Search for the cell housing the specified text and yield its (X, Y) center coordinate. 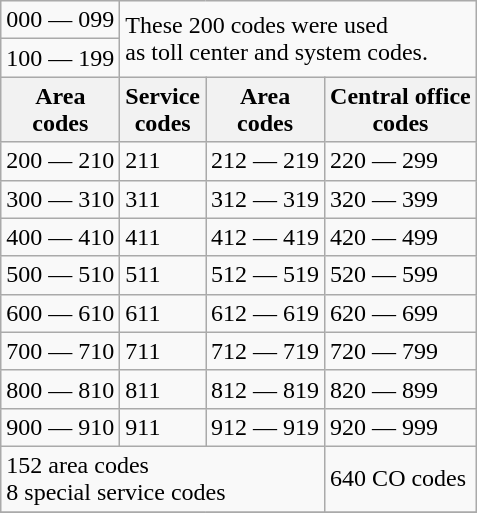
400 — 410 (60, 237)
411 (163, 237)
912 — 919 (266, 427)
220 — 299 (401, 161)
These 200 codes were used as toll center and system codes. (298, 39)
200 — 210 (60, 161)
611 (163, 313)
212 — 219 (266, 161)
Central officecodes (401, 110)
720 — 799 (401, 351)
820 — 899 (401, 389)
920 — 999 (401, 427)
520 — 599 (401, 275)
811 (163, 389)
511 (163, 275)
500 — 510 (60, 275)
812 — 819 (266, 389)
211 (163, 161)
152 area codes8 special service codes (163, 478)
620 — 699 (401, 313)
100 — 199 (60, 58)
300 — 310 (60, 199)
711 (163, 351)
320 — 399 (401, 199)
911 (163, 427)
612 — 619 (266, 313)
000 — 099 (60, 20)
420 — 499 (401, 237)
712 — 719 (266, 351)
800 — 810 (60, 389)
311 (163, 199)
512 — 519 (266, 275)
Servicecodes (163, 110)
640 CO codes (401, 478)
312 — 319 (266, 199)
600 — 610 (60, 313)
700 — 710 (60, 351)
412 — 419 (266, 237)
900 — 910 (60, 427)
